Return (X, Y) of the center of cell containing provided text 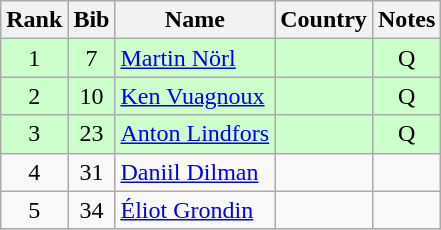
Country (324, 20)
Daniil Dilman (195, 172)
1 (34, 58)
4 (34, 172)
Martin Nörl (195, 58)
Ken Vuagnoux (195, 96)
10 (92, 96)
23 (92, 134)
Notes (406, 20)
Name (195, 20)
2 (34, 96)
5 (34, 210)
7 (92, 58)
34 (92, 210)
31 (92, 172)
Anton Lindfors (195, 134)
3 (34, 134)
Éliot Grondin (195, 210)
Rank (34, 20)
Bib (92, 20)
